From the cell containing the given text, extract its center point as (x, y) coordinate. 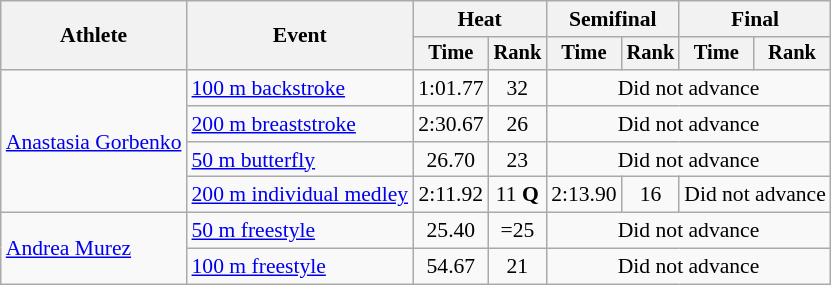
=25 (518, 231)
Semifinal (612, 19)
Anastasia Gorbenko (94, 141)
200 m individual medley (300, 195)
23 (518, 160)
Event (300, 36)
26 (518, 124)
21 (518, 267)
1:01.77 (450, 88)
50 m freestyle (300, 231)
100 m backstroke (300, 88)
200 m breaststroke (300, 124)
16 (651, 195)
2:30.67 (450, 124)
Heat (480, 19)
26.70 (450, 160)
54.67 (450, 267)
100 m freestyle (300, 267)
50 m butterfly (300, 160)
Athlete (94, 36)
Final (755, 19)
Andrea Murez (94, 248)
32 (518, 88)
11 Q (518, 195)
2:13.90 (584, 195)
25.40 (450, 231)
2:11.92 (450, 195)
